Capture the cell that displays the provided text and extract its (x, y) central coordinate. 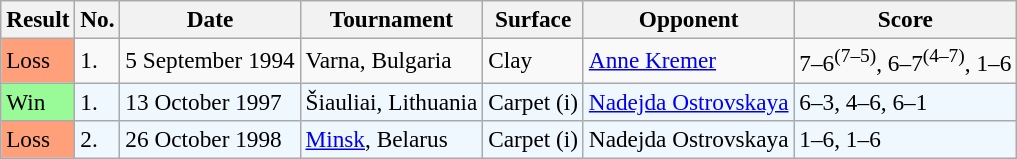
Šiauliai, Lithuania (392, 101)
6–3, 4–6, 6–1 (906, 101)
Minsk, Belarus (392, 139)
Surface (534, 19)
5 September 1994 (210, 60)
Tournament (392, 19)
1–6, 1–6 (906, 139)
Score (906, 19)
Opponent (688, 19)
Win (38, 101)
Anne Kremer (688, 60)
No. (98, 19)
2. (98, 139)
7–6(7–5), 6–7(4–7), 1–6 (906, 60)
Result (38, 19)
Date (210, 19)
Clay (534, 60)
13 October 1997 (210, 101)
Varna, Bulgaria (392, 60)
26 October 1998 (210, 139)
